Determine the [x, y] coordinate at the center of the cell enclosing the given text.  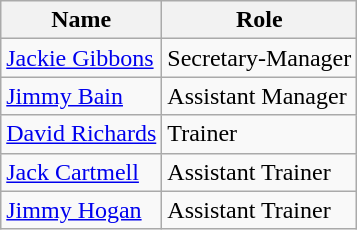
Jackie Gibbons [82, 58]
David Richards [82, 134]
Role [260, 20]
Assistant Manager [260, 96]
Trainer [260, 134]
Jimmy Bain [82, 96]
Jimmy Hogan [82, 210]
Jack Cartmell [82, 172]
Name [82, 20]
Secretary-Manager [260, 58]
